Pinpoint the cell where the given text exists, returning its (x, y) midpoint coordinate. 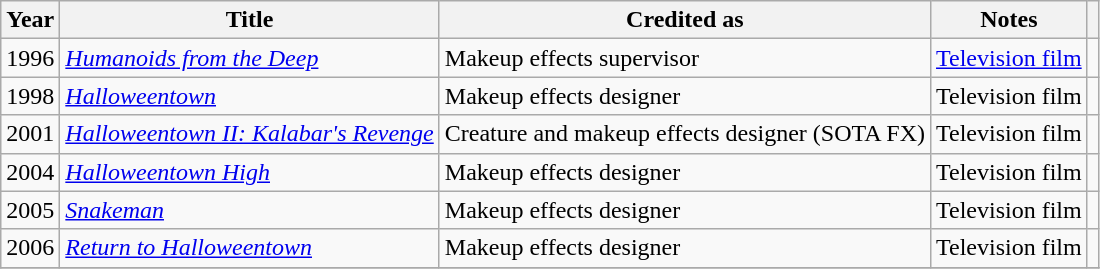
Humanoids from the Deep (250, 58)
Halloweentown (250, 96)
Title (250, 20)
Notes (1008, 20)
Halloweentown II: Kalabar's Revenge (250, 134)
1998 (30, 96)
Makeup effects supervisor (684, 58)
1996 (30, 58)
Snakeman (250, 210)
2004 (30, 172)
Halloweentown High (250, 172)
Credited as (684, 20)
Return to Halloweentown (250, 248)
2001 (30, 134)
2005 (30, 210)
Year (30, 20)
2006 (30, 248)
Creature and makeup effects designer (SOTA FX) (684, 134)
